Provide the [X, Y] coordinate of the cell's center where the given text is located.  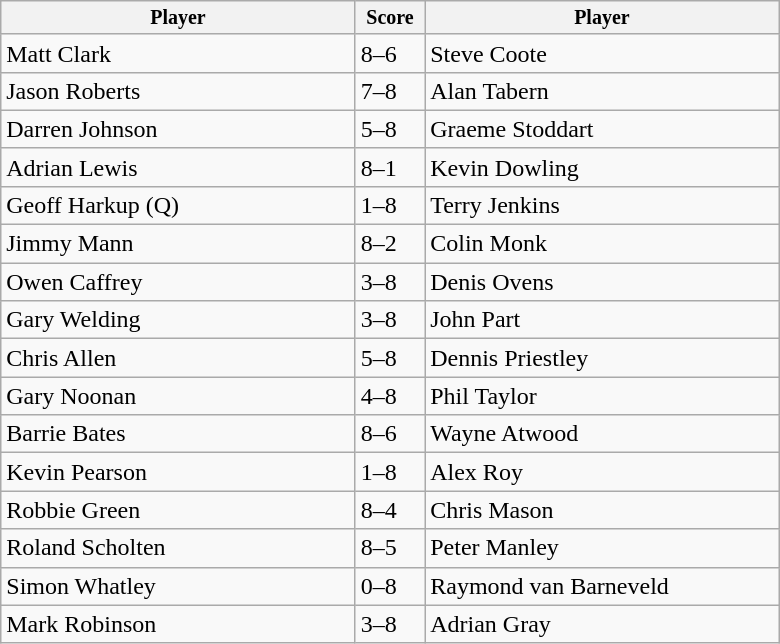
Jason Roberts [178, 91]
John Part [602, 320]
Simon Whatley [178, 586]
Wayne Atwood [602, 434]
Owen Caffrey [178, 282]
Gary Welding [178, 320]
Geoff Harkup (Q) [178, 205]
Kevin Dowling [602, 167]
Mark Robinson [178, 624]
Score [390, 18]
Jimmy Mann [178, 244]
Gary Noonan [178, 396]
Raymond van Barneveld [602, 586]
Alan Tabern [602, 91]
Colin Monk [602, 244]
Steve Coote [602, 53]
Alex Roy [602, 472]
Darren Johnson [178, 129]
7–8 [390, 91]
Denis Ovens [602, 282]
Matt Clark [178, 53]
8–2 [390, 244]
Terry Jenkins [602, 205]
8–4 [390, 510]
8–5 [390, 548]
Roland Scholten [178, 548]
Peter Manley [602, 548]
Kevin Pearson [178, 472]
Phil Taylor [602, 396]
Adrian Gray [602, 624]
Dennis Priestley [602, 358]
Adrian Lewis [178, 167]
Barrie Bates [178, 434]
4–8 [390, 396]
Graeme Stoddart [602, 129]
Robbie Green [178, 510]
0–8 [390, 586]
8–1 [390, 167]
Chris Allen [178, 358]
Chris Mason [602, 510]
